Find where the given text appears and provide that cell's center as (x, y) coordinate. 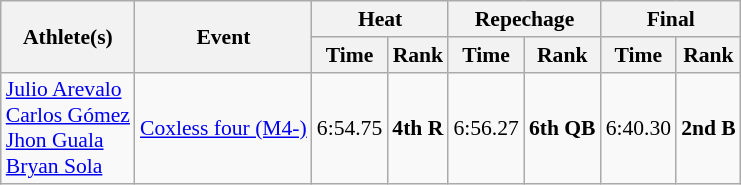
Coxless four (M4-) (224, 128)
6:56.27 (486, 128)
4th R (418, 128)
Heat (380, 19)
6:54.75 (350, 128)
Event (224, 36)
Athlete(s) (68, 36)
Repechage (524, 19)
6th QB (562, 128)
6:40.30 (638, 128)
Final (671, 19)
2nd B (708, 128)
Julio ArevaloCarlos GómezJhon GualaBryan Sola (68, 128)
